Output the [X, Y] coordinate of the center of the cell containing the given text.  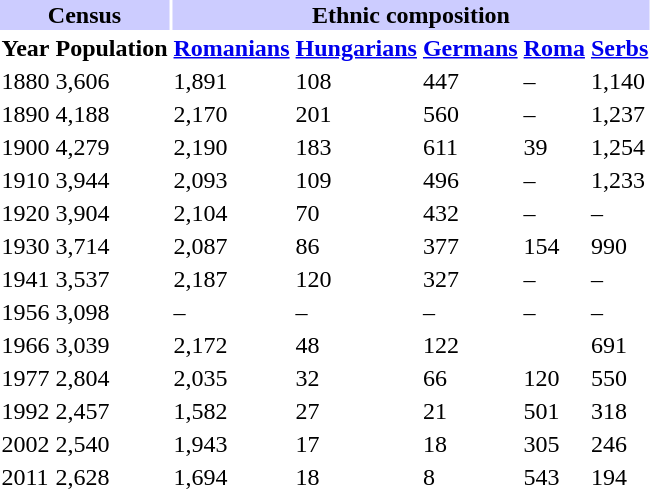
4,188 [112, 114]
1,891 [232, 81]
432 [470, 213]
Hungarians [356, 48]
1966 [26, 345]
3,714 [112, 246]
21 [470, 411]
Serbs [619, 48]
108 [356, 81]
3,098 [112, 312]
3,944 [112, 180]
1977 [26, 378]
2,540 [112, 444]
1,943 [232, 444]
Romanians [232, 48]
327 [470, 279]
1,140 [619, 81]
2,190 [232, 147]
1,254 [619, 147]
1,237 [619, 114]
611 [470, 147]
990 [619, 246]
18 [470, 444]
Census [84, 15]
4,279 [112, 147]
32 [356, 378]
201 [356, 114]
1992 [26, 411]
691 [619, 345]
2,104 [232, 213]
70 [356, 213]
550 [619, 378]
3,537 [112, 279]
Roma [554, 48]
560 [470, 114]
1910 [26, 180]
1941 [26, 279]
Population [112, 48]
39 [554, 147]
1,582 [232, 411]
17 [356, 444]
1900 [26, 147]
2,170 [232, 114]
1920 [26, 213]
Year [26, 48]
Ethnic composition [411, 15]
1930 [26, 246]
1890 [26, 114]
2,087 [232, 246]
Germans [470, 48]
2,035 [232, 378]
2,093 [232, 180]
496 [470, 180]
27 [356, 411]
2,187 [232, 279]
183 [356, 147]
3,606 [112, 81]
48 [356, 345]
3,039 [112, 345]
1880 [26, 81]
318 [619, 411]
3,904 [112, 213]
2,172 [232, 345]
1956 [26, 312]
122 [470, 345]
501 [554, 411]
2002 [26, 444]
2,457 [112, 411]
86 [356, 246]
66 [470, 378]
2,804 [112, 378]
377 [470, 246]
109 [356, 180]
1,233 [619, 180]
305 [554, 444]
154 [554, 246]
246 [619, 444]
447 [470, 81]
